Detect which cell encompasses the target text, then output its (X, Y) center coordinate. 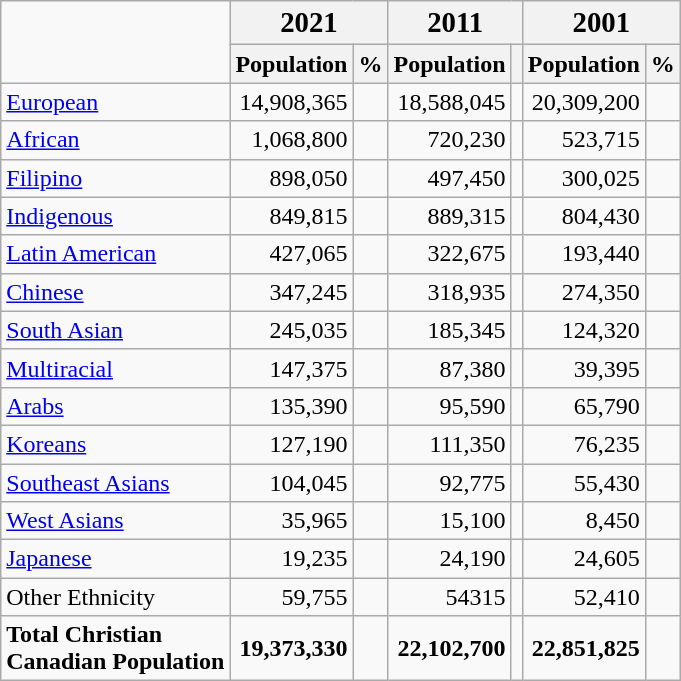
Southeast Asians (116, 483)
African (116, 140)
22,102,700 (450, 648)
Filipino (116, 178)
19,235 (292, 559)
European (116, 102)
Koreans (116, 444)
24,190 (450, 559)
Arabs (116, 406)
427,065 (292, 254)
497,450 (450, 178)
720,230 (450, 140)
Total ChristianCanadian Population (116, 648)
147,375 (292, 368)
Indigenous (116, 216)
South Asian (116, 330)
18,588,045 (450, 102)
193,440 (584, 254)
14,908,365 (292, 102)
889,315 (450, 216)
54315 (450, 597)
347,245 (292, 292)
8,450 (584, 521)
135,390 (292, 406)
Japanese (116, 559)
76,235 (584, 444)
318,935 (450, 292)
124,320 (584, 330)
898,050 (292, 178)
24,605 (584, 559)
274,350 (584, 292)
87,380 (450, 368)
Chinese (116, 292)
185,345 (450, 330)
20,309,200 (584, 102)
52,410 (584, 597)
1,068,800 (292, 140)
59,755 (292, 597)
Latin American (116, 254)
2001 (601, 23)
804,430 (584, 216)
245,035 (292, 330)
95,590 (450, 406)
849,815 (292, 216)
2011 (455, 23)
22,851,825 (584, 648)
15,100 (450, 521)
65,790 (584, 406)
19,373,330 (292, 648)
55,430 (584, 483)
35,965 (292, 521)
Other Ethnicity (116, 597)
127,190 (292, 444)
92,775 (450, 483)
2021 (309, 23)
39,395 (584, 368)
300,025 (584, 178)
104,045 (292, 483)
West Asians (116, 521)
523,715 (584, 140)
Multiracial (116, 368)
111,350 (450, 444)
322,675 (450, 254)
